Detect which cell encompasses the target text, then output its [x, y] center coordinate. 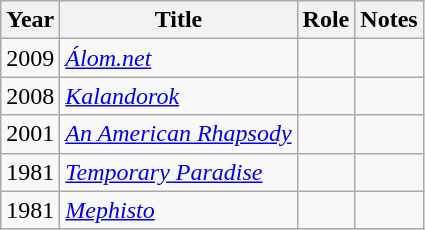
Mephisto [178, 210]
2001 [30, 134]
Temporary Paradise [178, 172]
An American Rhapsody [178, 134]
Álom.net [178, 58]
Role [326, 20]
Year [30, 20]
2008 [30, 96]
Notes [389, 20]
Title [178, 20]
Kalandorok [178, 96]
2009 [30, 58]
